Provide the (x, y) coordinate of the cell's center where the given text is located.  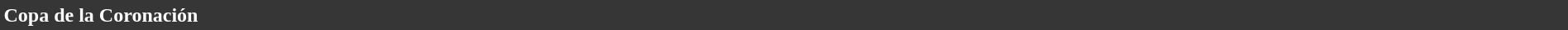
Copa de la Coronación (784, 15)
